Return the [x, y] coordinate for the center point of the cell that contains the specified text.  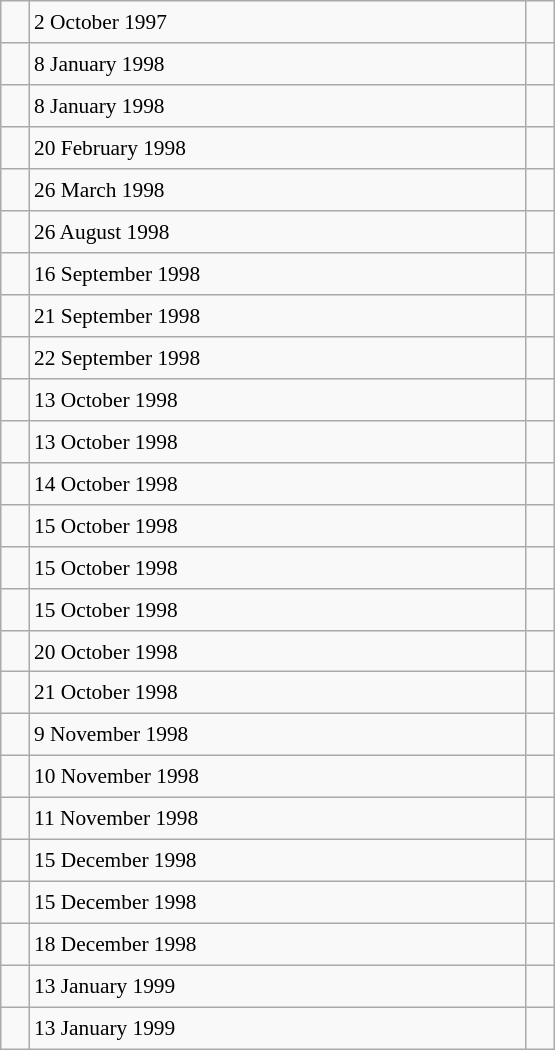
11 November 1998 [278, 819]
21 October 1998 [278, 693]
22 September 1998 [278, 358]
16 September 1998 [278, 274]
20 October 1998 [278, 651]
9 November 1998 [278, 735]
26 March 1998 [278, 190]
18 December 1998 [278, 945]
26 August 1998 [278, 232]
20 February 1998 [278, 148]
10 November 1998 [278, 777]
2 October 1997 [278, 22]
21 September 1998 [278, 316]
14 October 1998 [278, 483]
